Find where the given text appears and provide that cell's center as [X, Y] coordinate. 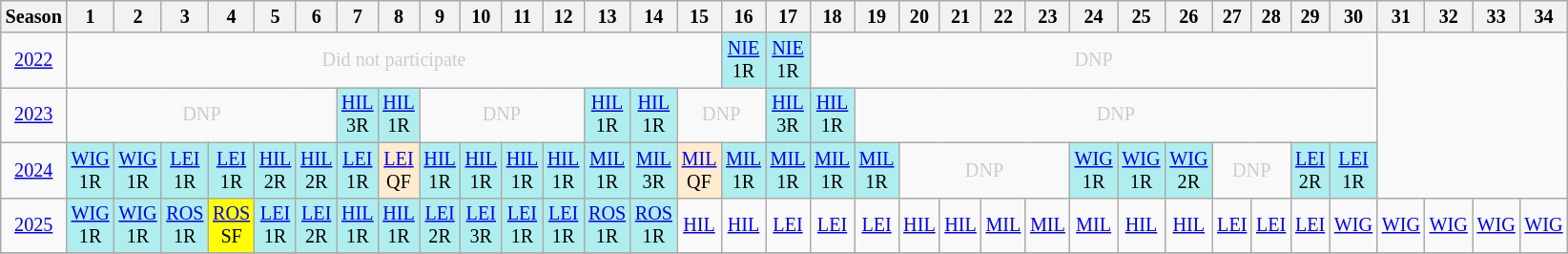
2022 [34, 60]
MIL3R [654, 170]
LEIQF [399, 170]
22 [1003, 17]
6 [317, 17]
4 [231, 17]
11 [523, 17]
2 [138, 17]
33 [1496, 17]
7 [357, 17]
18 [832, 17]
2023 [34, 116]
34 [1544, 17]
30 [1353, 17]
32 [1449, 17]
14 [654, 17]
Did not participate [395, 60]
12 [563, 17]
16 [744, 17]
29 [1310, 17]
2024 [34, 170]
MILQF [700, 170]
26 [1188, 17]
24 [1094, 17]
23 [1047, 17]
1 [91, 17]
25 [1142, 17]
21 [959, 17]
WIG2R [1188, 170]
17 [788, 17]
19 [877, 17]
ROSSF [231, 225]
28 [1270, 17]
3 [185, 17]
27 [1232, 17]
20 [919, 17]
Season [34, 17]
13 [607, 17]
LEI3R [481, 225]
8 [399, 17]
2025 [34, 225]
15 [700, 17]
31 [1401, 17]
5 [275, 17]
10 [481, 17]
9 [441, 17]
